Return (X, Y) of the center of cell containing provided text 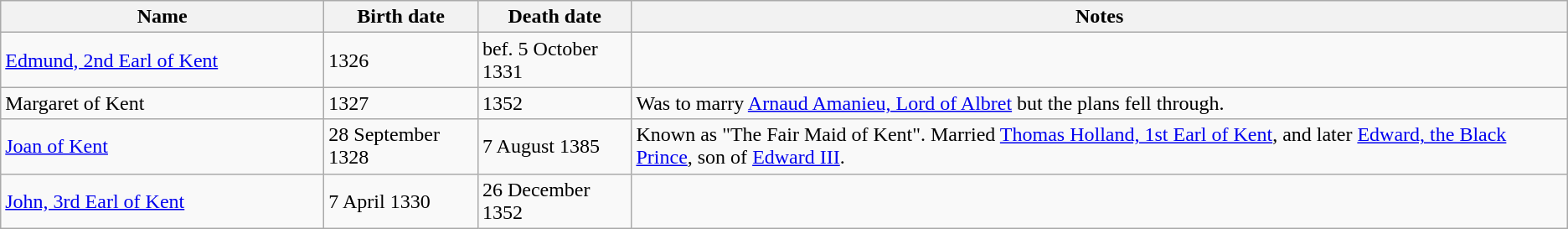
Birth date (401, 17)
1352 (554, 103)
28 September 1328 (401, 146)
Notes (1099, 17)
1326 (401, 60)
Edmund, 2nd Earl of Kent (162, 60)
7 August 1385 (554, 146)
Known as "The Fair Maid of Kent". Married Thomas Holland, 1st Earl of Kent, and later Edward, the Black Prince, son of Edward III. (1099, 146)
Joan of Kent (162, 146)
John, 3rd Earl of Kent (162, 201)
Was to marry Arnaud Amanieu, Lord of Albret but the plans fell through. (1099, 103)
Name (162, 17)
1327 (401, 103)
Margaret of Kent (162, 103)
Death date (554, 17)
7 April 1330 (401, 201)
bef. 5 October 1331 (554, 60)
26 December 1352 (554, 201)
